Extract the (x, y) coordinate from the center of the cell holding the provided text.  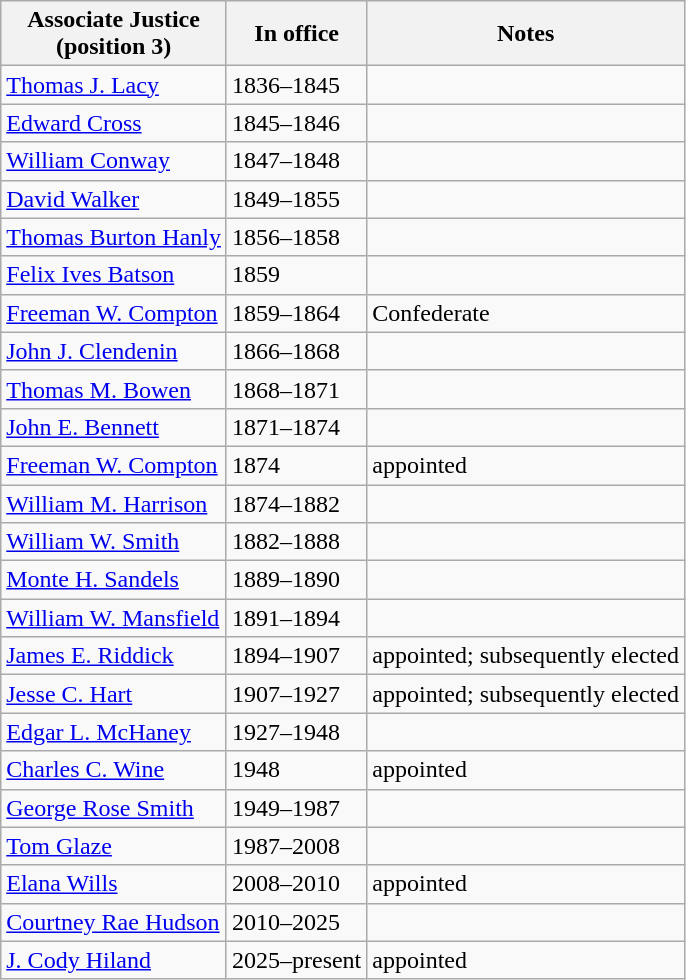
1859–1864 (296, 313)
J. Cody Hiland (114, 960)
Elana Wills (114, 884)
Charles C. Wine (114, 770)
1866–1868 (296, 351)
William Conway (114, 161)
Edgar L. McHaney (114, 732)
In office (296, 34)
Thomas J. Lacy (114, 85)
1987–2008 (296, 846)
Confederate (526, 313)
1845–1846 (296, 123)
Jesse C. Hart (114, 694)
1891–1894 (296, 618)
1948 (296, 770)
1849–1855 (296, 199)
John E. Bennett (114, 427)
Notes (526, 34)
1949–1987 (296, 808)
James E. Riddick (114, 656)
2025–present (296, 960)
1868–1871 (296, 389)
1927–1948 (296, 732)
Monte H. Sandels (114, 580)
William W. Smith (114, 542)
1859 (296, 275)
1889–1890 (296, 580)
1882–1888 (296, 542)
Felix Ives Batson (114, 275)
William M. Harrison (114, 503)
Courtney Rae Hudson (114, 922)
David Walker (114, 199)
1847–1848 (296, 161)
1874 (296, 465)
Thomas Burton Hanly (114, 237)
John J. Clendenin (114, 351)
1894–1907 (296, 656)
1836–1845 (296, 85)
Associate Justice(position 3) (114, 34)
1871–1874 (296, 427)
Thomas M. Bowen (114, 389)
1907–1927 (296, 694)
Tom Glaze (114, 846)
1874–1882 (296, 503)
2008–2010 (296, 884)
George Rose Smith (114, 808)
William W. Mansfield (114, 618)
2010–2025 (296, 922)
Edward Cross (114, 123)
1856–1858 (296, 237)
